Pinpoint the cell where the given text exists, returning its [x, y] midpoint coordinate. 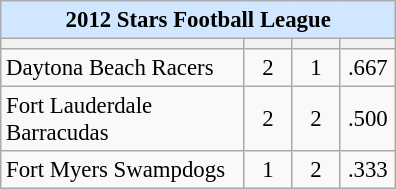
Fort Lauderdale Barracudas [122, 120]
Daytona Beach Racers [122, 68]
.667 [368, 68]
2012 Stars Football League [198, 20]
.333 [368, 170]
.500 [368, 120]
Fort Myers Swampdogs [122, 170]
